From the cell containing the given text, extract its center point as (x, y) coordinate. 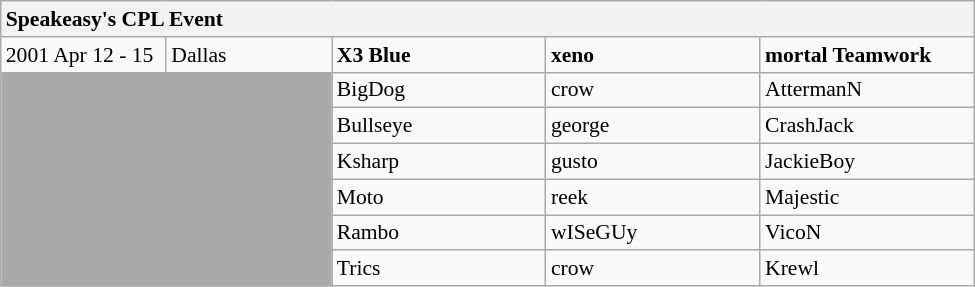
BigDog (439, 90)
mortal Teamwork (867, 54)
CrashJack (867, 126)
gusto (653, 161)
Krewl (867, 268)
george (653, 126)
Dallas (248, 54)
Moto (439, 197)
2001 Apr 12 - 15 (84, 54)
wISeGUy (653, 232)
Rambo (439, 232)
AttermanN (867, 90)
JackieBoy (867, 161)
VicoN (867, 232)
Bullseye (439, 126)
reek (653, 197)
Speakeasy's CPL Event (488, 19)
xeno (653, 54)
X3 Blue (439, 54)
Trics (439, 268)
Majestic (867, 197)
Ksharp (439, 161)
